Detect which cell encompasses the target text, then output its (X, Y) center coordinate. 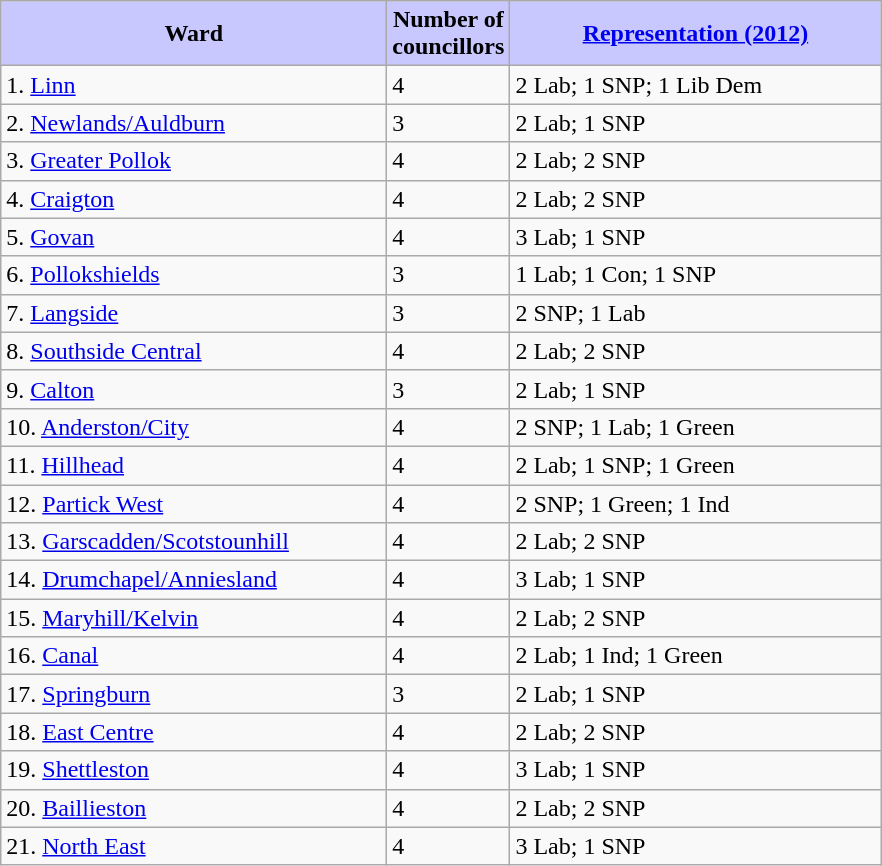
10. Anderston/City (194, 427)
1. Linn (194, 85)
Ward (194, 34)
2. Newlands/Auldburn (194, 123)
19. Shettleston (194, 770)
14. Drumchapel/Anniesland (194, 580)
2 Lab; 1 Ind; 1 Green (696, 656)
Representation (2012) (696, 34)
13. Garscadden/Scotstounhill (194, 542)
18. East Centre (194, 732)
8. Southside Central (194, 351)
20. Baillieston (194, 808)
21. North East (194, 846)
4. Craigton (194, 199)
7. Langside (194, 313)
6. Pollokshields (194, 275)
1 Lab; 1 Con; 1 SNP (696, 275)
9. Calton (194, 389)
2 SNP; 1 Lab; 1 Green (696, 427)
2 Lab; 1 SNP; 1 Green (696, 465)
17. Springburn (194, 694)
16. Canal (194, 656)
11. Hillhead (194, 465)
2 SNP; 1 Green; 1 Ind (696, 503)
2 Lab; 1 SNP; 1 Lib Dem (696, 85)
Number of councillors (448, 34)
15. Maryhill/Kelvin (194, 618)
2 SNP; 1 Lab (696, 313)
3. Greater Pollok (194, 161)
12. Partick West (194, 503)
5. Govan (194, 237)
